Locate the cell with the specified text and output its (X, Y) center coordinate. 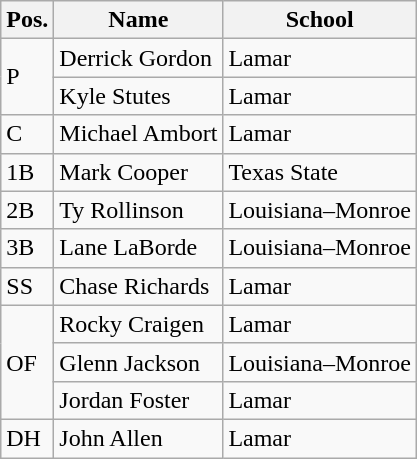
DH (28, 438)
Chase Richards (138, 286)
2B (28, 210)
P (28, 77)
SS (28, 286)
Pos. (28, 20)
Ty Rollinson (138, 210)
Jordan Foster (138, 400)
Texas State (320, 172)
3B (28, 248)
Name (138, 20)
Kyle Stutes (138, 96)
Rocky Craigen (138, 324)
Derrick Gordon (138, 58)
Glenn Jackson (138, 362)
School (320, 20)
Mark Cooper (138, 172)
Michael Ambort (138, 134)
John Allen (138, 438)
Lane LaBorde (138, 248)
1B (28, 172)
OF (28, 362)
C (28, 134)
